For the text-containing cell, return its midpoint in [x, y] coordinate format. 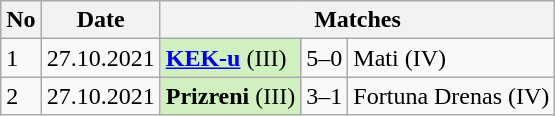
5–0 [324, 58]
1 [21, 58]
Matches [358, 20]
Mati (IV) [452, 58]
KEK-u (III) [230, 58]
2 [21, 96]
Prizreni (III) [230, 96]
Fortuna Drenas (IV) [452, 96]
Date [100, 20]
No [21, 20]
3–1 [324, 96]
